Scan for the cell matching the given text and deliver its [X, Y] coordinate at center. 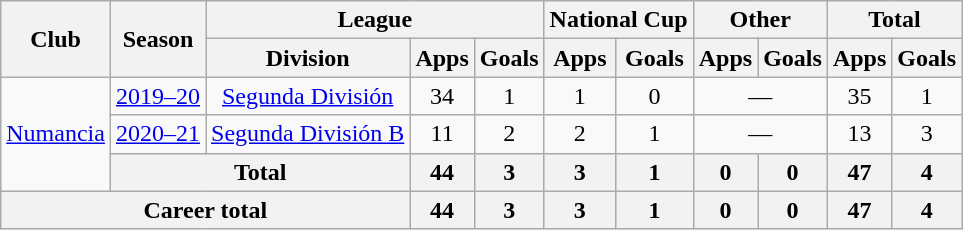
2019–20 [158, 96]
Career total [206, 210]
2020–21 [158, 134]
34 [442, 96]
Numancia [56, 134]
Segunda División [308, 96]
35 [859, 96]
League [376, 20]
Division [308, 58]
Segunda División B [308, 134]
Other [760, 20]
Club [56, 39]
11 [442, 134]
13 [859, 134]
National Cup [618, 20]
Season [158, 39]
